For the text-containing cell, return its midpoint in (X, Y) coordinate format. 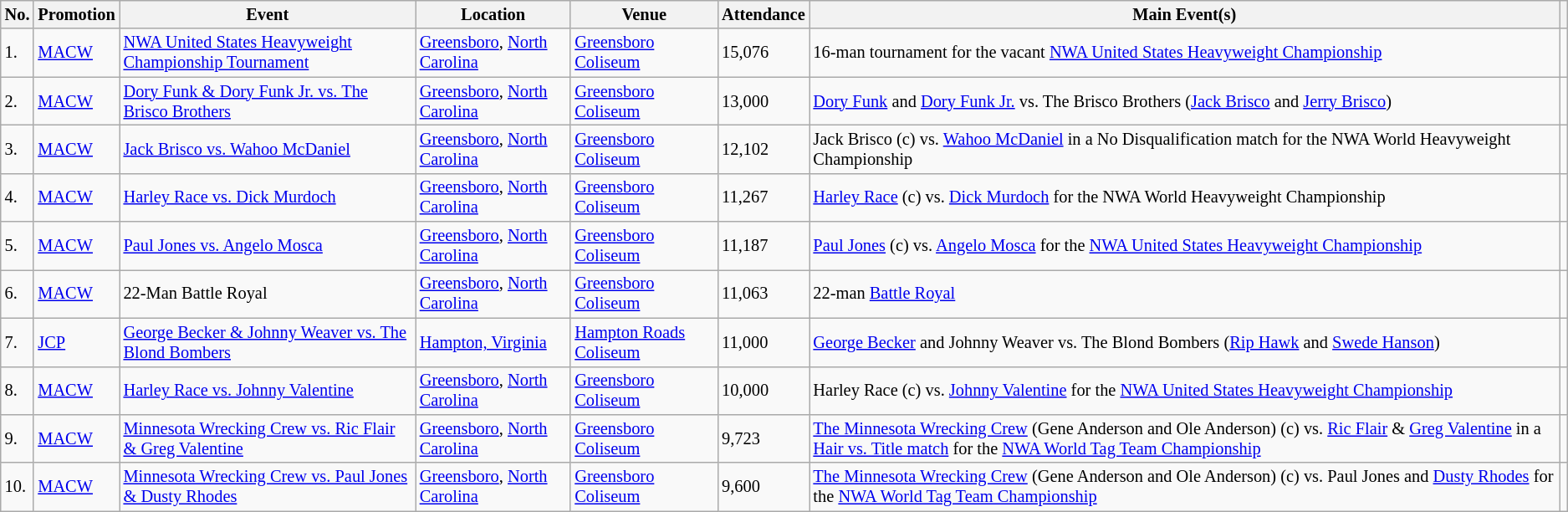
8. (18, 391)
Paul Jones vs. Angelo Mosca (268, 246)
The Minnesota Wrecking Crew (Gene Anderson and Ole Anderson) (c) vs. Paul Jones and Dusty Rhodes for the NWA World Tag Team Championship (1185, 487)
Jack Brisco (c) vs. Wahoo McDaniel in a No Disqualification match for the NWA World Heavyweight Championship (1185, 149)
Venue (644, 14)
11,187 (763, 246)
NWA United States Heavyweight Championship Tournament (268, 53)
Hampton Roads Coliseum (644, 342)
11,063 (763, 294)
22-Man Battle Royal (268, 294)
Hampton, Virginia (493, 342)
Jack Brisco vs. Wahoo McDaniel (268, 149)
Dory Funk and Dory Funk Jr. vs. The Brisco Brothers (Jack Brisco and Jerry Brisco) (1185, 101)
Event (268, 14)
Harley Race vs. Dick Murdoch (268, 197)
Harley Race (c) vs. Dick Murdoch for the NWA World Heavyweight Championship (1185, 197)
13,000 (763, 101)
9. (18, 438)
6. (18, 294)
1. (18, 53)
9,723 (763, 438)
Minnesota Wrecking Crew vs. Paul Jones & Dusty Rhodes (268, 487)
9,600 (763, 487)
16-man tournament for the vacant NWA United States Heavyweight Championship (1185, 53)
Paul Jones (c) vs. Angelo Mosca for the NWA United States Heavyweight Championship (1185, 246)
4. (18, 197)
George Becker & Johnny Weaver vs. The Blond Bombers (268, 342)
Harley Race (c) vs. Johnny Valentine for the NWA United States Heavyweight Championship (1185, 391)
12,102 (763, 149)
22-man Battle Royal (1185, 294)
Location (493, 14)
11,267 (763, 197)
10,000 (763, 391)
George Becker and Johnny Weaver vs. The Blond Bombers (Rip Hawk and Swede Hanson) (1185, 342)
Attendance (763, 14)
Promotion (76, 14)
Dory Funk & Dory Funk Jr. vs. The Brisco Brothers (268, 101)
No. (18, 14)
11,000 (763, 342)
5. (18, 246)
15,076 (763, 53)
10. (18, 487)
7. (18, 342)
2. (18, 101)
JCP (76, 342)
Harley Race vs. Johnny Valentine (268, 391)
Minnesota Wrecking Crew vs. Ric Flair & Greg Valentine (268, 438)
3. (18, 149)
Main Event(s) (1185, 14)
